Capture the cell that displays the provided text and extract its (x, y) central coordinate. 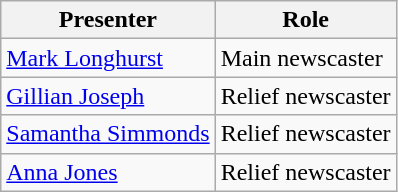
Role (306, 20)
Samantha Simmonds (108, 134)
Presenter (108, 20)
Anna Jones (108, 172)
Main newscaster (306, 58)
Mark Longhurst (108, 58)
Gillian Joseph (108, 96)
